For the text-containing cell, return its midpoint in [x, y] coordinate format. 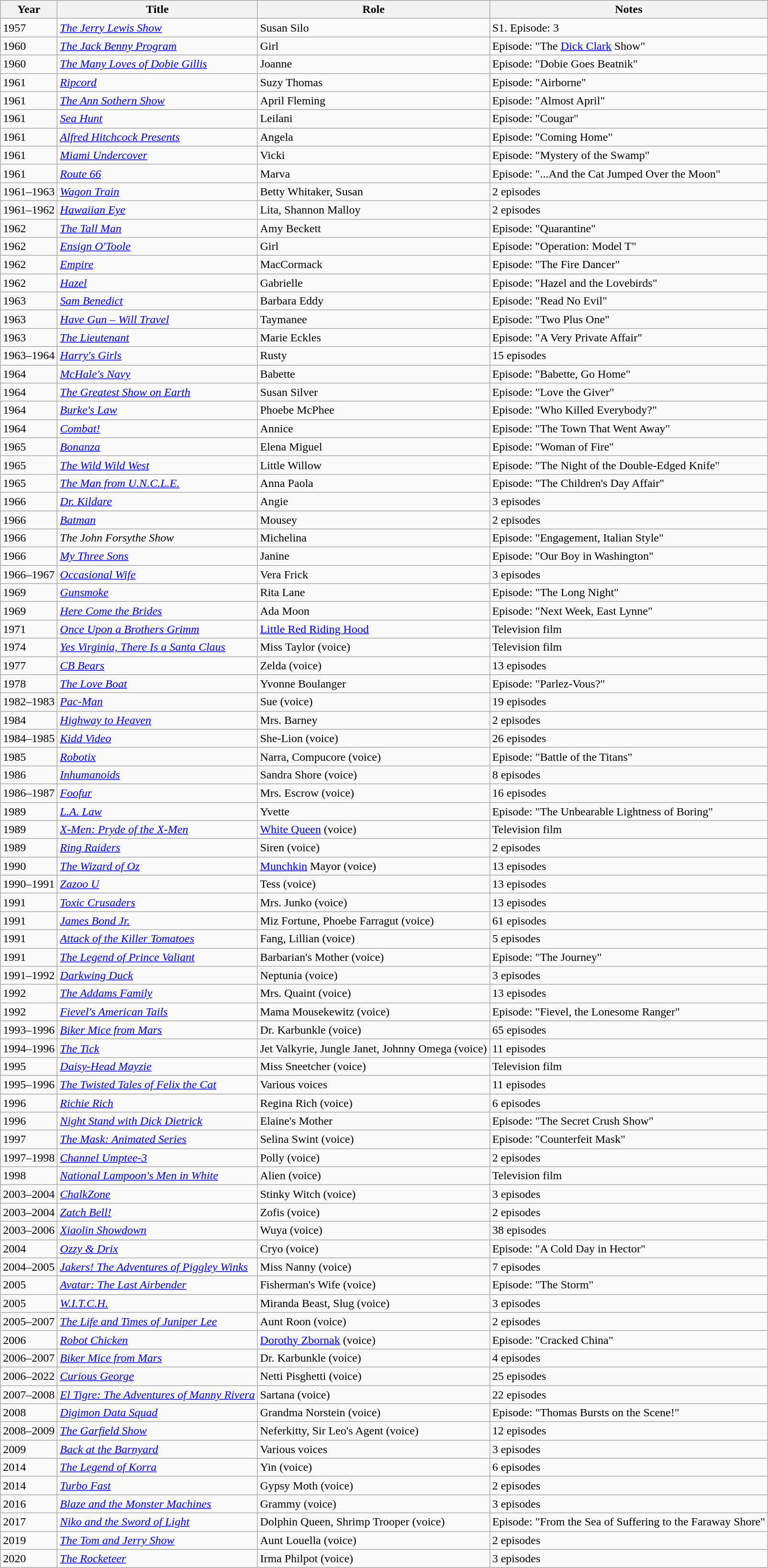
Zelda (voice) [373, 666]
McHale's Navy [157, 374]
Episode: "Coming Home" [629, 137]
Mrs. Junko (voice) [373, 902]
L.A. Law [157, 812]
Occasional Wife [157, 575]
Wagon Train [157, 192]
Phoebe McPhee [373, 410]
Rita Lane [373, 593]
The Twisted Tales of Felix the Cat [157, 1084]
Ada Moon [373, 611]
Batman [157, 519]
Sam Benedict [157, 301]
Michelina [373, 538]
Blaze and the Monster Machines [157, 1504]
Marva [373, 173]
2009 [29, 1449]
CB Bears [157, 666]
S1. Episode: 3 [629, 28]
The Mask: Animated Series [157, 1139]
Night Stand with Dick Dietrick [157, 1121]
Bonanza [157, 447]
Elaine's Mother [373, 1121]
Episode: "Who Killed Everybody?" [629, 410]
Episode: "Our Boy in Washington" [629, 556]
Sartana (voice) [373, 1395]
Fisherman's Wife (voice) [373, 1285]
12 episodes [629, 1431]
65 episodes [629, 1030]
Alfred Hitchcock Presents [157, 137]
Empire [157, 265]
Siren (voice) [373, 848]
Once Upon a Brothers Grimm [157, 629]
Yin (voice) [373, 1467]
Elena Miguel [373, 447]
22 episodes [629, 1395]
Yes Virginia, There Is a Santa Claus [157, 647]
1995 [29, 1066]
Babette [373, 374]
Fang, Lillian (voice) [373, 939]
The Love Boat [157, 684]
Episode: "Almost April" [629, 101]
Zofis (voice) [373, 1212]
Harry's Girls [157, 356]
4 episodes [629, 1358]
The Life and Times of Juniper Lee [157, 1321]
2003–2006 [29, 1230]
X-Men: Pryde of the X-Men [157, 830]
Episode: "Parlez-Vous?" [629, 684]
Here Come the Brides [157, 611]
Mrs. Escrow (voice) [373, 793]
Miranda Beast, Slug (voice) [373, 1303]
The Lieutenant [157, 338]
2008 [29, 1413]
Episode: "The Long Night" [629, 593]
Curious George [157, 1376]
2005–2007 [29, 1321]
Aunt Louella (voice) [373, 1540]
2004–2005 [29, 1267]
Angela [373, 137]
Episode: "Read No Evil" [629, 301]
Highway to Heaven [157, 720]
Episode: "The Unbearable Lightness of Boring" [629, 812]
19 episodes [629, 702]
1997–1998 [29, 1158]
1984–1985 [29, 738]
Ring Raiders [157, 848]
Episode: "The Storm" [629, 1285]
1966–1967 [29, 575]
My Three Sons [157, 556]
Xiaolin Showdown [157, 1230]
Gabrielle [373, 283]
The Addams Family [157, 993]
Daisy-Head Mayzie [157, 1066]
1991–1992 [29, 975]
2006 [29, 1340]
Anna Paola [373, 483]
Ripcord [157, 82]
Pac-Man [157, 702]
Yvette [373, 812]
1995–1996 [29, 1084]
Episode: "...And the Cat Jumped Over the Moon" [629, 173]
1994–1996 [29, 1048]
Burke's Law [157, 410]
Angie [373, 501]
7 episodes [629, 1267]
1986–1987 [29, 793]
Susan Silo [373, 28]
Rusty [373, 356]
1990 [29, 866]
Hawaiian Eye [157, 210]
Episode: "Hazel and the Lovebirds" [629, 283]
ChalkZone [157, 1194]
16 episodes [629, 793]
Jet Valkyrie, Jungle Janet, Johnny Omega (voice) [373, 1048]
Robot Chicken [157, 1340]
2017 [29, 1522]
Lita, Shannon Malloy [373, 210]
Channel Umptee-3 [157, 1158]
Janine [373, 556]
She-Lion (voice) [373, 738]
1971 [29, 629]
Miss Sneetcher (voice) [373, 1066]
Gunsmoke [157, 593]
Episode: "Counterfeit Mask" [629, 1139]
Grandma Norstein (voice) [373, 1413]
1957 [29, 28]
Selina Swint (voice) [373, 1139]
2004 [29, 1249]
Inhumanoids [157, 775]
Episode: "A Very Private Affair" [629, 338]
Episode: "Fievel, the Lonesome Ranger" [629, 1012]
The Greatest Show on Earth [157, 392]
5 episodes [629, 939]
Yvonne Boulanger [373, 684]
White Queen (voice) [373, 830]
Episode: "The Town That Went Away" [629, 429]
Susan Silver [373, 392]
Episode: "Love the Giver" [629, 392]
Annice [373, 429]
2020 [29, 1558]
Niko and the Sword of Light [157, 1522]
1985 [29, 756]
Kidd Video [157, 738]
The Tall Man [157, 228]
The Legend of Prince Valiant [157, 957]
Narra, Compucore (voice) [373, 756]
2006–2007 [29, 1358]
April Fleming [373, 101]
Episode: "Next Week, East Lynne" [629, 611]
Episode: "The Dick Clark Show" [629, 46]
Robotix [157, 756]
Year [29, 10]
Marie Eckles [373, 338]
Episode: "Operation: Model T" [629, 247]
The Legend of Korra [157, 1467]
1998 [29, 1176]
25 episodes [629, 1376]
National Lampoon's Men in White [157, 1176]
Stinky Witch (voice) [373, 1194]
Episode: "From the Sea of Suffering to the Faraway Shore" [629, 1522]
Vera Frick [373, 575]
2008–2009 [29, 1431]
8 episodes [629, 775]
The Garfield Show [157, 1431]
Miss Nanny (voice) [373, 1267]
Cryo (voice) [373, 1249]
Miami Undercover [157, 155]
Combat! [157, 429]
Title [157, 10]
Amy Beckett [373, 228]
Ozzy & Drix [157, 1249]
Episode: "Battle of the Titans" [629, 756]
Sea Hunt [157, 119]
Little Willow [373, 465]
The Jerry Lewis Show [157, 28]
Fievel's American Tails [157, 1012]
Dorothy Zbornak (voice) [373, 1340]
Avatar: The Last Airbender [157, 1285]
W.I.T.C.H. [157, 1303]
The Tick [157, 1048]
2016 [29, 1504]
1986 [29, 775]
1977 [29, 666]
1982–1983 [29, 702]
The Jack Benny Program [157, 46]
Route 66 [157, 173]
The Many Loves of Dobie Gillis [157, 64]
1974 [29, 647]
Darkwing Duck [157, 975]
Aunt Roon (voice) [373, 1321]
38 episodes [629, 1230]
Episode: "The Secret Crush Show" [629, 1121]
Episode: "Babette, Go Home" [629, 374]
James Bond Jr. [157, 921]
Attack of the Killer Tomatoes [157, 939]
15 episodes [629, 356]
Hazel [157, 283]
Foofur [157, 793]
2006–2022 [29, 1376]
MacCormack [373, 265]
1993–1996 [29, 1030]
Regina Rich (voice) [373, 1103]
Notes [629, 10]
Neptunia (voice) [373, 975]
Episode: "The Children's Day Affair" [629, 483]
Tess (voice) [373, 884]
Jakers! The Adventures of Piggley Winks [157, 1267]
1963–1964 [29, 356]
1961–1963 [29, 192]
Digimon Data Squad [157, 1413]
Gypsy Moth (voice) [373, 1486]
Episode: "The Night of the Double-Edged Knife" [629, 465]
61 episodes [629, 921]
Episode: "A Cold Day in Hector" [629, 1249]
Episode: "Quarantine" [629, 228]
Little Red Riding Hood [373, 629]
Episode: "Woman of Fire" [629, 447]
Episode: "Thomas Bursts on the Scene!" [629, 1413]
The Ann Sothern Show [157, 101]
Sue (voice) [373, 702]
Role [373, 10]
Barbara Eddy [373, 301]
The Wild Wild West [157, 465]
Episode: "Two Plus One" [629, 319]
Sandra Shore (voice) [373, 775]
El Tigre: The Adventures of Manny Rivera [157, 1395]
Ensign O'Toole [157, 247]
Episode: "Engagement, Italian Style" [629, 538]
1984 [29, 720]
Barbarian's Mother (voice) [373, 957]
1990–1991 [29, 884]
Episode: "Airborne" [629, 82]
Wuya (voice) [373, 1230]
1961–1962 [29, 210]
Alien (voice) [373, 1176]
Toxic Crusaders [157, 902]
Joanne [373, 64]
Suzy Thomas [373, 82]
Vicki [373, 155]
Episode: "Dobie Goes Beatnik" [629, 64]
Episode: "Cracked China" [629, 1340]
Leilani [373, 119]
The Tom and Jerry Show [157, 1540]
1978 [29, 684]
Mrs. Barney [373, 720]
The John Forsythe Show [157, 538]
Zatch Bell! [157, 1212]
1997 [29, 1139]
Netti Pisghetti (voice) [373, 1376]
Back at the Barnyard [157, 1449]
Episode: "The Fire Dancer" [629, 265]
Richie Rich [157, 1103]
2007–2008 [29, 1395]
Dr. Kildare [157, 501]
Episode: "The Journey" [629, 957]
Betty Whitaker, Susan [373, 192]
Zazoo U [157, 884]
Episode: "Cougar" [629, 119]
Mama Mousekewitz (voice) [373, 1012]
2019 [29, 1540]
Taymanee [373, 319]
Miss Taylor (voice) [373, 647]
Dolphin Queen, Shrimp Trooper (voice) [373, 1522]
Miz Fortune, Phoebe Farragut (voice) [373, 921]
The Wizard of Oz [157, 866]
Irma Philpot (voice) [373, 1558]
Mousey [373, 519]
Neferkitty, Sir Leo's Agent (voice) [373, 1431]
Mrs. Quaint (voice) [373, 993]
Munchkin Mayor (voice) [373, 866]
The Man from U.N.C.L.E. [157, 483]
26 episodes [629, 738]
Have Gun – Will Travel [157, 319]
Polly (voice) [373, 1158]
Grammy (voice) [373, 1504]
Episode: "Mystery of the Swamp" [629, 155]
Turbo Fast [157, 1486]
The Rocketeer [157, 1558]
